Extract the (x, y) coordinate from the center of the cell holding the provided text.  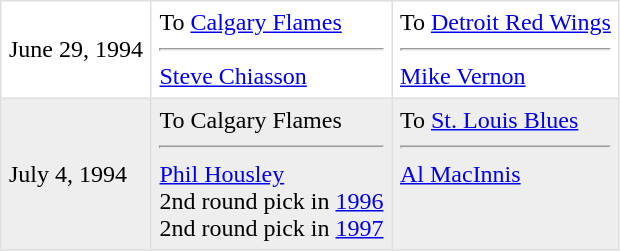
July 4, 1994 (76, 174)
To Calgary Flames Phil Housley2nd round pick in 19962nd round pick in 1997 (271, 174)
To Calgary Flames Steve Chiasson (271, 50)
June 29, 1994 (76, 50)
To St. Louis Blues Al MacInnis (506, 174)
To Detroit Red Wings Mike Vernon (506, 50)
